Identify which cell holds the provided text, then report its (X, Y) central coordinate. 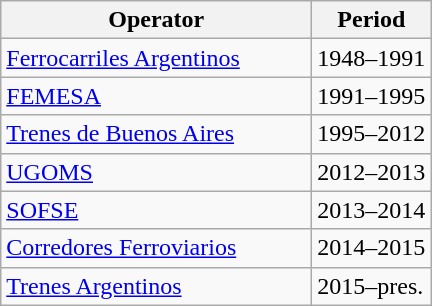
2012–2013 (372, 172)
2013–2014 (372, 210)
Corredores Ferroviarios (156, 248)
FEMESA (156, 96)
1991–1995 (372, 96)
2014–2015 (372, 248)
2015–pres. (372, 286)
1948–1991 (372, 58)
Trenes Argentinos (156, 286)
SOFSE (156, 210)
UGOMS (156, 172)
1995–2012 (372, 134)
Trenes de Buenos Aires (156, 134)
Ferrocarriles Argentinos (156, 58)
Operator (156, 20)
Period (372, 20)
